Scan for the cell matching the given text and deliver its (x, y) coordinate at center. 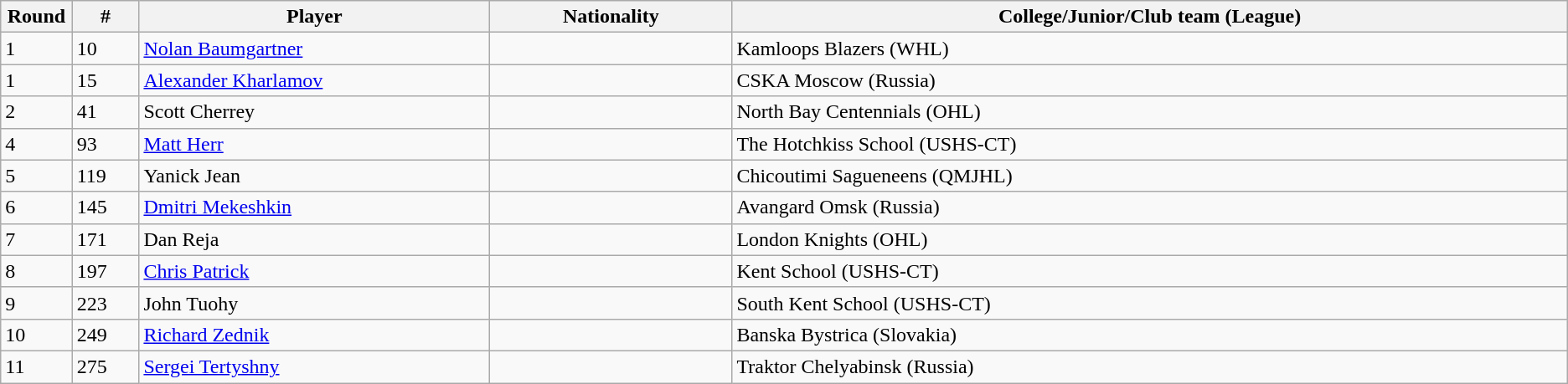
Sergei Tertyshny (315, 366)
Banska Bystrica (Slovakia) (1149, 335)
145 (106, 207)
Dmitri Mekeshkin (315, 207)
Kent School (USHS-CT) (1149, 271)
Nolan Baumgartner (315, 49)
223 (106, 303)
9 (37, 303)
College/Junior/Club team (League) (1149, 17)
Chicoutimi Sagueneens (QMJHL) (1149, 176)
6 (37, 207)
Alexander Kharlamov (315, 80)
93 (106, 144)
Matt Herr (315, 144)
171 (106, 239)
Yanick Jean (315, 176)
119 (106, 176)
11 (37, 366)
North Bay Centennials (OHL) (1149, 112)
CSKA Moscow (Russia) (1149, 80)
5 (37, 176)
4 (37, 144)
275 (106, 366)
15 (106, 80)
Richard Zednik (315, 335)
41 (106, 112)
Kamloops Blazers (WHL) (1149, 49)
Traktor Chelyabinsk (Russia) (1149, 366)
249 (106, 335)
Round (37, 17)
# (106, 17)
Avangard Omsk (Russia) (1149, 207)
Nationality (611, 17)
Chris Patrick (315, 271)
The Hotchkiss School (USHS-CT) (1149, 144)
Dan Reja (315, 239)
8 (37, 271)
London Knights (OHL) (1149, 239)
197 (106, 271)
Scott Cherrey (315, 112)
Player (315, 17)
7 (37, 239)
2 (37, 112)
John Tuohy (315, 303)
South Kent School (USHS-CT) (1149, 303)
